Detect which cell encompasses the target text, then output its [x, y] center coordinate. 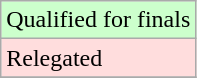
Qualified for finals [98, 20]
Relegated [98, 58]
